Find where the given text appears and provide that cell's center as [X, Y] coordinate. 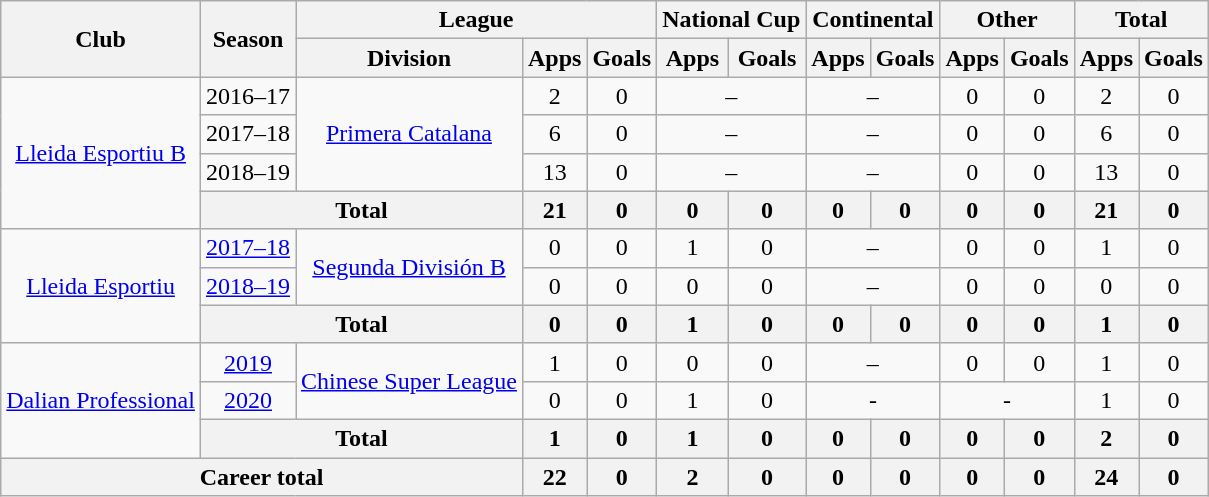
Lleida Esportiu [101, 286]
Other [1007, 20]
Primera Catalana [410, 134]
Dalian Professional [101, 400]
2016–17 [248, 96]
National Cup [732, 20]
24 [1106, 477]
2019 [248, 362]
Lleida Esportiu B [101, 153]
Segunda División B [410, 267]
Chinese Super League [410, 381]
Career total [262, 477]
League [476, 20]
22 [554, 477]
Club [101, 39]
2020 [248, 400]
Division [410, 58]
Season [248, 39]
Continental [873, 20]
